For the text-containing cell, return its midpoint in [x, y] coordinate format. 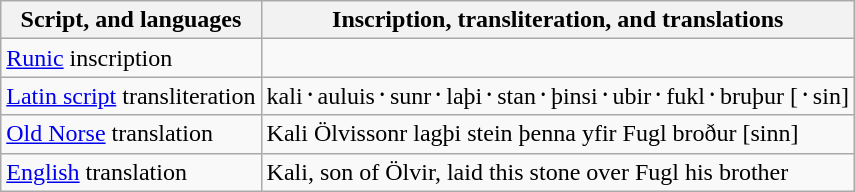
Inscription, transliteration, and translations [558, 20]
Old Norse translation [131, 134]
Runic inscription [131, 58]
English translation [131, 172]
Kali Ölvissonr lagþi stein þenna yfir Fugl broður [sinn] [558, 134]
kali᛫auluis᛫sunr᛫laþi᛫stan᛫þinsi᛫ubir᛫fukl᛫bruþur [᛫sin] [558, 96]
Script, and languages [131, 20]
Latin script transliteration [131, 96]
Kali, son of Ölvir, laid this stone over Fugl his brother [558, 172]
